Output the [X, Y] coordinate of the center of the cell containing the given text.  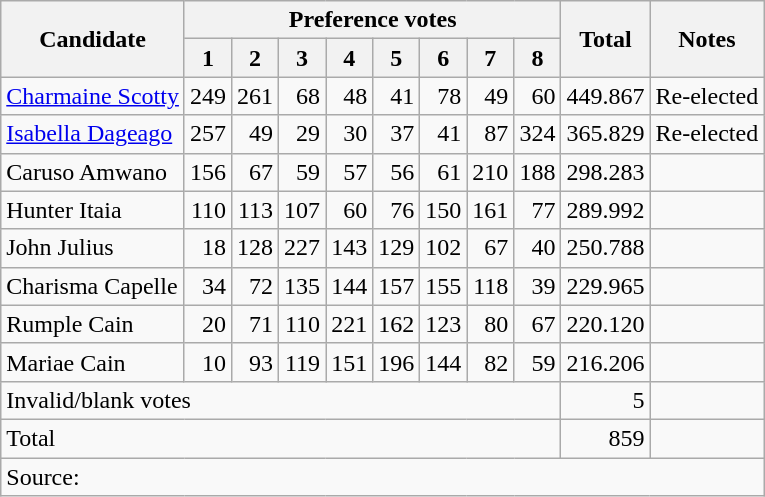
155 [444, 286]
39 [538, 286]
249 [208, 96]
859 [606, 438]
30 [350, 134]
29 [302, 134]
Notes [707, 39]
449.867 [606, 96]
129 [396, 248]
40 [538, 248]
82 [490, 362]
150 [444, 210]
162 [396, 324]
298.283 [606, 172]
156 [208, 172]
37 [396, 134]
157 [396, 286]
John Julius [93, 248]
2 [256, 58]
18 [208, 248]
188 [538, 172]
128 [256, 248]
Preference votes [372, 20]
Invalid/blank votes [281, 400]
Charisma Capelle [93, 286]
221 [350, 324]
210 [490, 172]
20 [208, 324]
107 [302, 210]
78 [444, 96]
216.206 [606, 362]
34 [208, 286]
113 [256, 210]
10 [208, 362]
93 [256, 362]
324 [538, 134]
Caruso Amwano [93, 172]
Candidate [93, 39]
Hunter Itaia [93, 210]
76 [396, 210]
143 [350, 248]
196 [396, 362]
Rumple Cain [93, 324]
257 [208, 134]
77 [538, 210]
227 [302, 248]
8 [538, 58]
61 [444, 172]
80 [490, 324]
Mariae Cain [93, 362]
229.965 [606, 286]
3 [302, 58]
68 [302, 96]
56 [396, 172]
365.829 [606, 134]
87 [490, 134]
220.120 [606, 324]
57 [350, 172]
6 [444, 58]
119 [302, 362]
118 [490, 286]
102 [444, 248]
48 [350, 96]
4 [350, 58]
151 [350, 362]
72 [256, 286]
71 [256, 324]
161 [490, 210]
1 [208, 58]
7 [490, 58]
289.992 [606, 210]
Isabella Dageago [93, 134]
261 [256, 96]
250.788 [606, 248]
Charmaine Scotty [93, 96]
135 [302, 286]
123 [444, 324]
Source: [382, 477]
